For the text-containing cell, return its midpoint in [x, y] coordinate format. 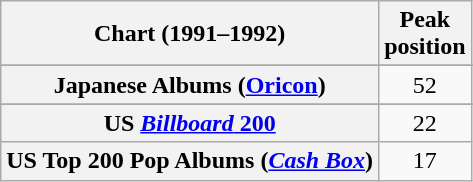
52 [425, 85]
17 [425, 161]
US Billboard 200 [190, 123]
Chart (1991–1992) [190, 34]
22 [425, 123]
US Top 200 Pop Albums (Cash Box) [190, 161]
Japanese Albums (Oricon) [190, 85]
Peakposition [425, 34]
